For the text-containing cell, return its midpoint in [X, Y] coordinate format. 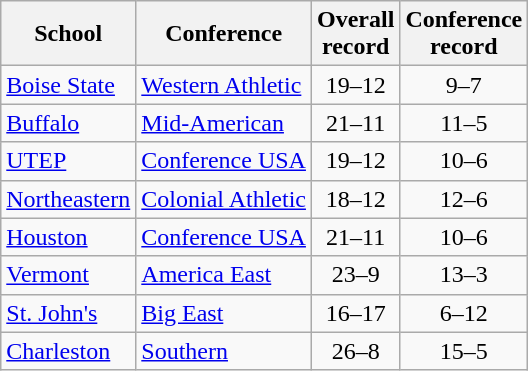
Buffalo [68, 123]
Southern [224, 351]
16–17 [355, 313]
18–12 [355, 199]
School [68, 34]
Conference [224, 34]
Conferencerecord [464, 34]
UTEP [68, 161]
23–9 [355, 275]
Colonial Athletic [224, 199]
Western Athletic [224, 85]
Boise State [68, 85]
Houston [68, 237]
Mid-American [224, 123]
26–8 [355, 351]
15–5 [464, 351]
12–6 [464, 199]
Overallrecord [355, 34]
America East [224, 275]
Vermont [68, 275]
Big East [224, 313]
9–7 [464, 85]
11–5 [464, 123]
Northeastern [68, 199]
13–3 [464, 275]
Charleston [68, 351]
6–12 [464, 313]
St. John's [68, 313]
